For the text-containing cell, return its midpoint in (x, y) coordinate format. 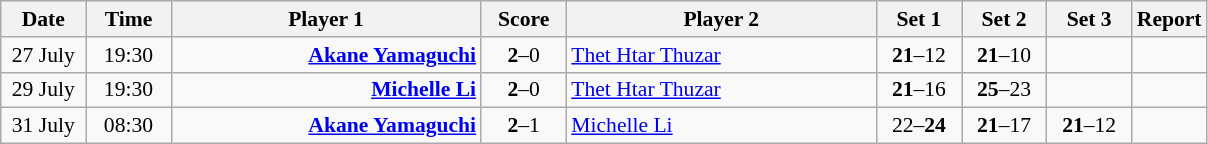
08:30 (128, 126)
Player 1 (326, 19)
21–10 (1004, 55)
Set 1 (918, 19)
Time (128, 19)
Date (44, 19)
Score (524, 19)
21–17 (1004, 126)
21–16 (918, 90)
29 July (44, 90)
Report (1170, 19)
22–24 (918, 126)
Player 2 (721, 19)
2–1 (524, 126)
Set 2 (1004, 19)
Set 3 (1090, 19)
27 July (44, 55)
25–23 (1004, 90)
31 July (44, 126)
